Return the [x, y] coordinate for the center point of the cell that contains the specified text.  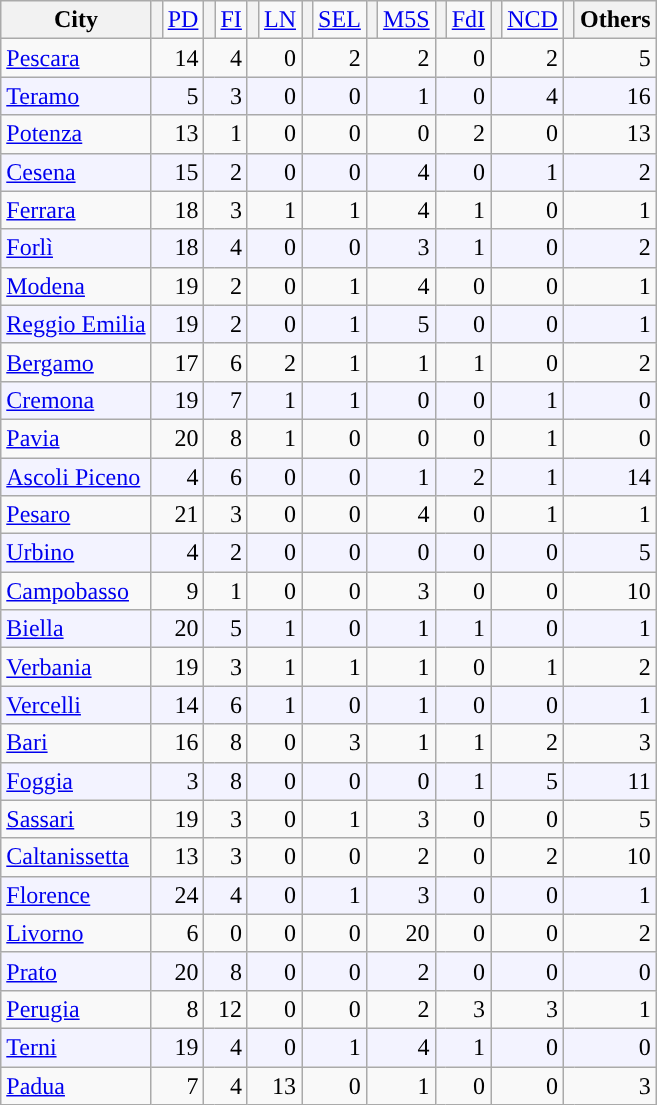
Prato [76, 971]
Campobasso [76, 591]
Verbania [76, 667]
Others [615, 20]
11 [610, 781]
Reggio Emilia [76, 324]
Livorno [76, 933]
M5S [406, 20]
Ascoli Piceno [76, 477]
Caltanissetta [76, 857]
Padua [76, 1085]
LN [280, 20]
Pesaro [76, 515]
9 [178, 591]
Vercelli [76, 705]
Pescara [76, 58]
Biella [76, 629]
Perugia [76, 1009]
Bari [76, 743]
Foggia [76, 781]
Cesena [76, 172]
PD [183, 20]
FdI [468, 20]
Modena [76, 286]
Potenza [76, 134]
Teramo [76, 96]
Florence [76, 895]
SEL [340, 20]
NCD [533, 20]
Forlì [76, 248]
Cremona [76, 400]
Sassari [76, 819]
24 [178, 895]
Bergamo [76, 362]
Pavia [76, 438]
17 [178, 362]
Terni [76, 1047]
FI [231, 20]
Ferrara [76, 210]
12 [226, 1009]
21 [178, 515]
15 [178, 172]
Urbino [76, 553]
City [76, 20]
